Pinpoint the cell where the given text exists, returning its (X, Y) midpoint coordinate. 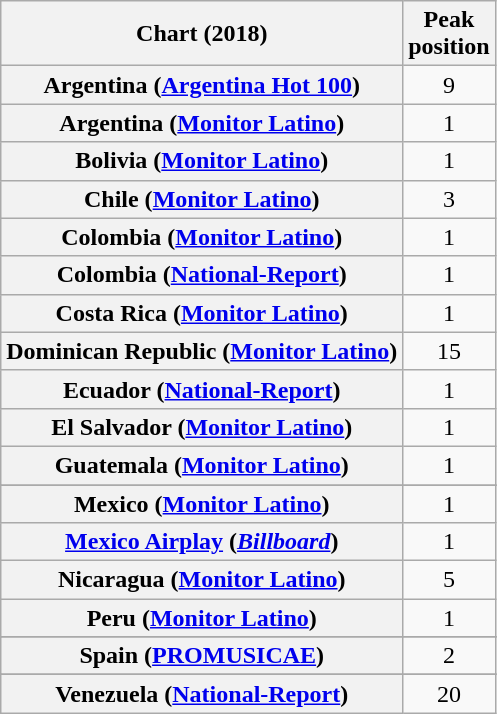
Spain (PROMUSICAE) (202, 656)
Peru (Monitor Latino) (202, 618)
Costa Rica (Monitor Latino) (202, 313)
El Salvador (Monitor Latino) (202, 427)
3 (449, 199)
Colombia (National-Report) (202, 275)
Argentina (Monitor Latino) (202, 123)
Venezuela (National-Report) (202, 694)
Argentina (Argentina Hot 100) (202, 85)
Dominican Republic (Monitor Latino) (202, 351)
9 (449, 85)
5 (449, 580)
Chile (Monitor Latino) (202, 199)
2 (449, 656)
Guatemala (Monitor Latino) (202, 465)
15 (449, 351)
Chart (2018) (202, 34)
Colombia (Monitor Latino) (202, 237)
Mexico Airplay (Billboard) (202, 542)
Peak position (449, 34)
Mexico (Monitor Latino) (202, 503)
Bolivia (Monitor Latino) (202, 161)
Ecuador (National-Report) (202, 389)
20 (449, 694)
Nicaragua (Monitor Latino) (202, 580)
